Locate the cell with the specified text and output its (x, y) center coordinate. 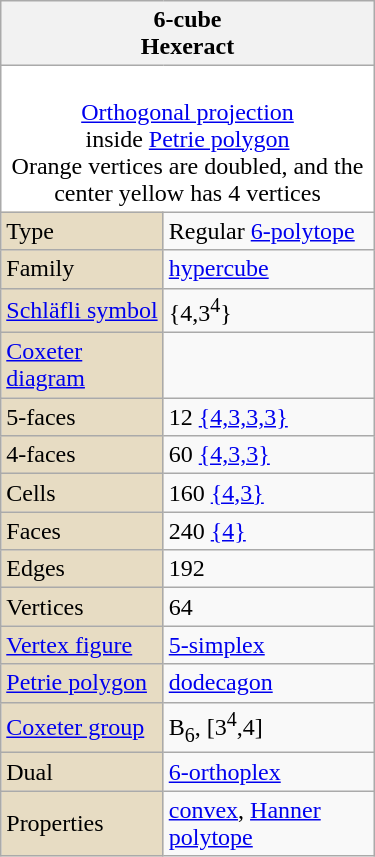
Schläfli symbol (82, 310)
Family (82, 269)
Orthogonal projectioninside Petrie polygonOrange vertices are doubled, and the center yellow has 4 vertices (188, 139)
Regular 6-polytope (268, 231)
Properties (82, 824)
60 {4,3,3} (268, 455)
4-faces (82, 455)
Dual (82, 772)
240 {4} (268, 531)
hypercube (268, 269)
Coxeter diagram (82, 366)
6-orthoplex (268, 772)
convex, Hanner polytope (268, 824)
Faces (82, 531)
Cells (82, 493)
6-cubeHexeract (188, 34)
dodecagon (268, 683)
192 (268, 569)
Vertex figure (82, 645)
{4,34} (268, 310)
Vertices (82, 607)
12 {4,3,3,3} (268, 417)
Coxeter group (82, 728)
160 {4,3} (268, 493)
Type (82, 231)
B6, [34,4] (268, 728)
Edges (82, 569)
5-simplex (268, 645)
Petrie polygon (82, 683)
64 (268, 607)
5-faces (82, 417)
